Return the [x, y] coordinate for the center point of the cell that contains the specified text.  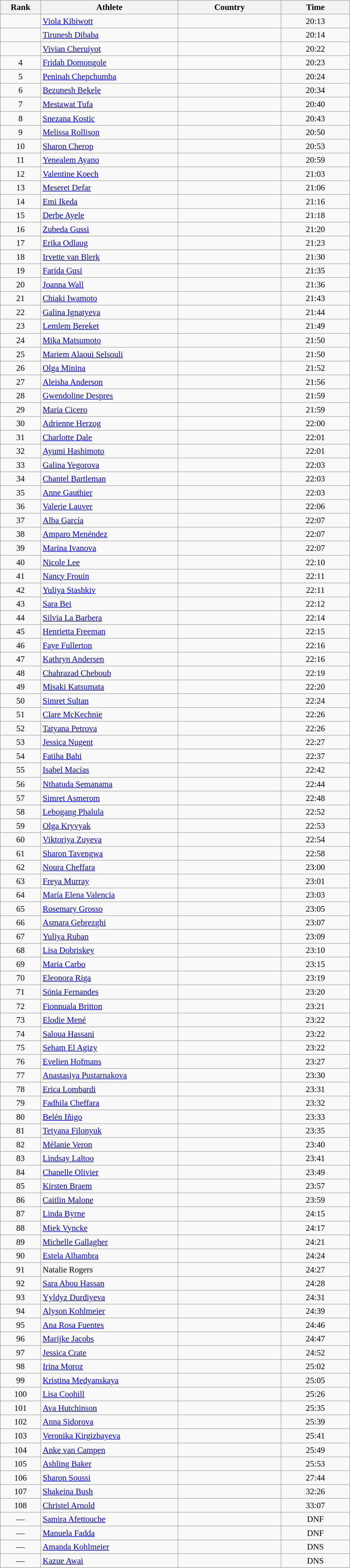
78 [21, 1089]
23:15 [315, 964]
Seham El Agizy [109, 1047]
33:07 [315, 1505]
97 [21, 1353]
101 [21, 1408]
21:16 [315, 201]
22 [21, 312]
24:21 [315, 1242]
Olga Minina [109, 368]
Noura Cheffara [109, 867]
34 [21, 479]
31 [21, 437]
7 [21, 104]
106 [21, 1478]
104 [21, 1450]
Sharon Cherop [109, 146]
Fatiha Bahi [109, 756]
92 [21, 1284]
Ava Hutchinson [109, 1408]
Rosemary Grosso [109, 909]
23:35 [315, 1131]
Estela Alhambra [109, 1256]
13 [21, 188]
22:20 [315, 687]
47 [21, 659]
Farida Gusi [109, 271]
21:56 [315, 382]
25:05 [315, 1381]
22:54 [315, 840]
29 [21, 410]
Anke van Campen [109, 1450]
105 [21, 1464]
Nancy Frouin [109, 576]
Fridah Domongole [109, 63]
19 [21, 271]
24:17 [315, 1228]
11 [21, 160]
Tetyana Filonyuk [109, 1131]
22:52 [315, 812]
Lisa Coohill [109, 1394]
46 [21, 645]
51 [21, 715]
Kazue Awai [109, 1561]
Erika Odlaug [109, 243]
23:01 [315, 881]
25:35 [315, 1408]
38 [21, 535]
Charlotte Dale [109, 437]
45 [21, 632]
Simret Sultan [109, 701]
23 [21, 327]
22:06 [315, 507]
Kristina Medyanskaya [109, 1381]
Time [315, 7]
39 [21, 548]
103 [21, 1436]
108 [21, 1505]
Anastasiya Pustarnakova [109, 1075]
Belén Iñigo [109, 1117]
21:06 [315, 188]
24:39 [315, 1311]
8 [21, 118]
5 [21, 77]
71 [21, 992]
20:53 [315, 146]
35 [21, 493]
Olga Kryvyak [109, 826]
Alba García [109, 521]
74 [21, 1034]
83 [21, 1158]
21:20 [315, 229]
25 [21, 354]
41 [21, 576]
22:24 [315, 701]
23:07 [315, 923]
23:41 [315, 1158]
58 [21, 812]
23:19 [315, 978]
84 [21, 1172]
60 [21, 840]
Amparo Menéndez [109, 535]
9 [21, 132]
Irvette van Blerk [109, 257]
24:15 [315, 1214]
24:47 [315, 1339]
21:52 [315, 368]
Yuliya Stashkiv [109, 590]
22:44 [315, 784]
12 [21, 174]
24:46 [315, 1325]
24:28 [315, 1284]
23:03 [315, 895]
23:09 [315, 937]
23:05 [315, 909]
76 [21, 1061]
52 [21, 729]
Lebogang Phalula [109, 812]
Valerie Lauver [109, 507]
Maria Carbo [109, 964]
Simret Asmerom [109, 798]
61 [21, 853]
22:42 [315, 770]
Miek Vyncke [109, 1228]
Chanelle Olivier [109, 1172]
Vivian Cheruiyot [109, 49]
Sara Abou Hassan [109, 1284]
Melissa Rollison [109, 132]
22:19 [315, 673]
Sara Bei [109, 604]
Meseret Defar [109, 188]
66 [21, 923]
18 [21, 257]
Kathryn Andersen [109, 659]
37 [21, 521]
4 [21, 63]
22:12 [315, 604]
22:14 [315, 618]
Veronika Kirgizbayeva [109, 1436]
Alyson Kohlmeier [109, 1311]
21 [21, 298]
Mestawat Tufa [109, 104]
Viktoriya Zuyeva [109, 840]
Asmara Gebrezghi [109, 923]
Ashling Baker [109, 1464]
Fadhila Cheffara [109, 1103]
69 [21, 964]
49 [21, 687]
Snezana Kostic [109, 118]
98 [21, 1367]
72 [21, 1006]
Amanda Kohlmeier [109, 1547]
22:53 [315, 826]
15 [21, 215]
Anna Sidorova [109, 1422]
23:31 [315, 1089]
23:33 [315, 1117]
96 [21, 1339]
20:14 [315, 35]
25:26 [315, 1394]
25:41 [315, 1436]
23:57 [315, 1186]
Evelien Hofmans [109, 1061]
20:22 [315, 49]
Joanna Wall [109, 285]
30 [21, 424]
Clare McKechnie [109, 715]
21:49 [315, 327]
21:18 [315, 215]
10 [21, 146]
20:40 [315, 104]
53 [21, 742]
48 [21, 673]
Bezunesh Bekele [109, 90]
20:50 [315, 132]
22:58 [315, 853]
102 [21, 1422]
Yyldyz Durdiyeva [109, 1297]
16 [21, 229]
Henrietta Freeman [109, 632]
40 [21, 562]
Valentine Koech [109, 174]
Sónia Fernandes [109, 992]
Caitlin Malone [109, 1200]
Peninah Chepchumba [109, 77]
24:27 [315, 1270]
Freya Murray [109, 881]
Natalie Rogers [109, 1270]
23:32 [315, 1103]
91 [21, 1270]
20:23 [315, 63]
93 [21, 1297]
23:27 [315, 1061]
22:10 [315, 562]
Chiaki Iwamoto [109, 298]
Manuela Fadda [109, 1533]
Michelle Gallagher [109, 1242]
Fionnuala Britton [109, 1006]
Nicole Lee [109, 562]
82 [21, 1145]
22:15 [315, 632]
Marina Ivanova [109, 548]
64 [21, 895]
Faye Fullerton [109, 645]
88 [21, 1228]
Mariem Alaoui Selsouli [109, 354]
Zubeda Gussi [109, 229]
Mélanie Veron [109, 1145]
62 [21, 867]
25:53 [315, 1464]
23:20 [315, 992]
Yuliya Ruban [109, 937]
43 [21, 604]
Mika Matsumoto [109, 340]
20:34 [315, 90]
Samira Afettouche [109, 1519]
23:40 [315, 1145]
Ayumi Hashimoto [109, 451]
Irina Moroz [109, 1367]
70 [21, 978]
22:37 [315, 756]
20:59 [315, 160]
33 [21, 465]
Aleisha Anderson [109, 382]
23:49 [315, 1172]
Saloua Hassani [109, 1034]
Chantel Bartleman [109, 479]
Maria Cicero [109, 410]
20 [21, 285]
54 [21, 756]
Country [230, 7]
Derbe Ayele [109, 215]
21:03 [315, 174]
Erica Lombardi [109, 1089]
59 [21, 826]
73 [21, 1020]
Christel Arnold [109, 1505]
22:27 [315, 742]
Yenealem Ayano [109, 160]
32 [21, 451]
Galina Yegorova [109, 465]
Jessica Nugent [109, 742]
Tirunesh Dibaba [109, 35]
Anne Gauthier [109, 493]
77 [21, 1075]
24:24 [315, 1256]
21:44 [315, 312]
Adrienne Herzog [109, 424]
28 [21, 396]
Kirsten Braem [109, 1186]
87 [21, 1214]
25:39 [315, 1422]
23:59 [315, 1200]
90 [21, 1256]
20:24 [315, 77]
Gwendoline Despres [109, 396]
65 [21, 909]
107 [21, 1491]
27:44 [315, 1478]
22:00 [315, 424]
100 [21, 1394]
Shakeina Bush [109, 1491]
99 [21, 1381]
Rank [21, 7]
56 [21, 784]
Viola Kibiwott [109, 21]
Lindsay Laltoo [109, 1158]
21:35 [315, 271]
23:00 [315, 867]
63 [21, 881]
89 [21, 1242]
22:48 [315, 798]
Athlete [109, 7]
95 [21, 1325]
57 [21, 798]
44 [21, 618]
75 [21, 1047]
26 [21, 368]
23:30 [315, 1075]
Marijke Jacobs [109, 1339]
36 [21, 507]
Ana Rosa Fuentes [109, 1325]
María Elena Valencia [109, 895]
86 [21, 1200]
Elodie Mené [109, 1020]
Misaki Katsumata [109, 687]
24:52 [315, 1353]
Tatyana Petrova [109, 729]
81 [21, 1131]
85 [21, 1186]
42 [21, 590]
25:02 [315, 1367]
Emi Ikeda [109, 201]
Jessica Crate [109, 1353]
27 [21, 382]
17 [21, 243]
25:49 [315, 1450]
14 [21, 201]
24:31 [315, 1297]
80 [21, 1117]
Eleonora Riga [109, 978]
79 [21, 1103]
Linda Byrne [109, 1214]
Galina Ignatyeva [109, 312]
Silvia La Barbera [109, 618]
50 [21, 701]
Sharon Tavengwa [109, 853]
Nthatuda Semanama [109, 784]
21:30 [315, 257]
20:43 [315, 118]
23:21 [315, 1006]
21:23 [315, 243]
Lisa Dobriskey [109, 950]
68 [21, 950]
24 [21, 340]
23:10 [315, 950]
20:13 [315, 21]
32:26 [315, 1491]
67 [21, 937]
Isabel Macías [109, 770]
55 [21, 770]
Sharon Soussi [109, 1478]
Lemlem Bereket [109, 327]
6 [21, 90]
21:36 [315, 285]
94 [21, 1311]
21:43 [315, 298]
Chahrazad Cheboub [109, 673]
